Scan for the cell matching the given text and deliver its (x, y) coordinate at center. 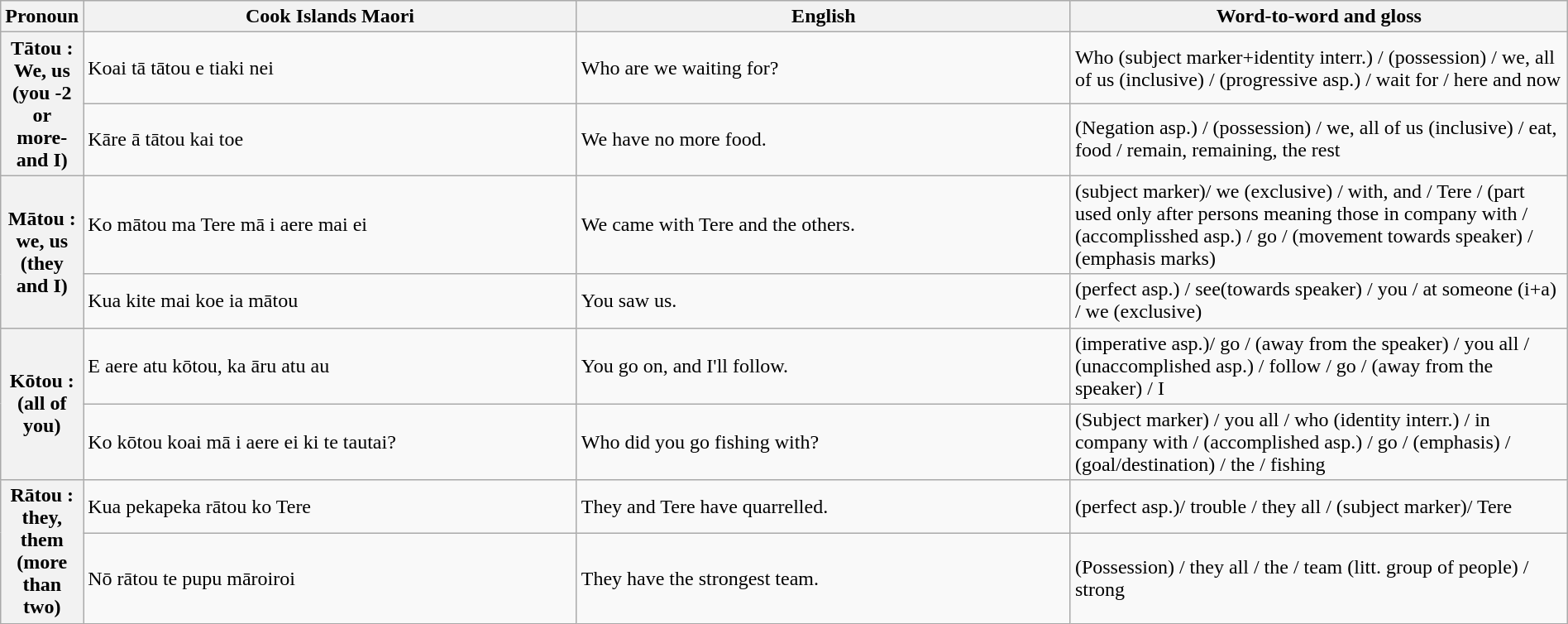
(Possession) / they all / the / team (litt. group of people) / strong (1318, 578)
Rātou : they, them (more than two) (42, 551)
Who are we waiting for? (824, 68)
Word-to-word and gloss (1318, 17)
Ko kōtou koai mā i aere ei ki te tautai? (330, 442)
(Negation asp.) / (possession) / we, all of us (inclusive) / eat, food / remain, remaining, the rest (1318, 139)
They have the strongest team. (824, 578)
Tātou : We, us (you -2 or more- and I) (42, 104)
Mātou : we, us (they and I) (42, 252)
(imperative asp.)/ go / (away from the speaker) / you all / (unaccomplished asp.) / follow / go / (away from the speaker) / I (1318, 366)
Ko mātou ma Tere mā i aere mai ei (330, 225)
English (824, 17)
Who (subject marker+identity interr.) / (possession) / we, all of us (inclusive) / (progressive asp.) / wait for / here and now (1318, 68)
You go on, and I'll follow. (824, 366)
E aere atu kōtou, ka āru atu au (330, 366)
We have no more food. (824, 139)
Kōtou : (all of you) (42, 404)
You saw us. (824, 301)
Pronoun (42, 17)
Cook Islands Maori (330, 17)
Kua kite mai koe ia mātou (330, 301)
Kāre ā tātou kai toe (330, 139)
We came with Tere and the others. (824, 225)
They and Tere have quarrelled. (824, 506)
(perfect asp.)/ trouble / they all / (subject marker)/ Tere (1318, 506)
(Subject marker) / you all / who (identity interr.) / in company with / (accomplished asp.) / go / (emphasis) / (goal/destination) / the / fishing (1318, 442)
Koai tā tātou e tiaki nei (330, 68)
Kua pekapeka rātou ko Tere (330, 506)
Nō rātou te pupu māroiroi (330, 578)
Who did you go fishing with? (824, 442)
(perfect asp.) / see(towards speaker) / you / at someone (i+a) / we (exclusive) (1318, 301)
